Provide the (x, y) coordinate of the cell's center where the given text is located.  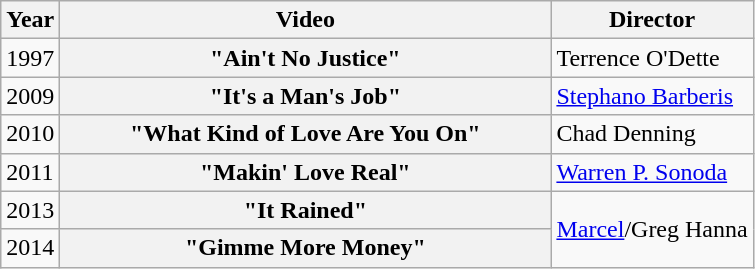
Marcel/Greg Hanna (652, 229)
"Gimme More Money" (306, 248)
2011 (30, 172)
"Makin' Love Real" (306, 172)
Year (30, 20)
Stephano Barberis (652, 96)
2013 (30, 210)
2010 (30, 134)
"What Kind of Love Are You On" (306, 134)
Terrence O'Dette (652, 58)
Director (652, 20)
2014 (30, 248)
1997 (30, 58)
Video (306, 20)
"It Rained" (306, 210)
"It's a Man's Job" (306, 96)
"Ain't No Justice" (306, 58)
2009 (30, 96)
Warren P. Sonoda (652, 172)
Chad Denning (652, 134)
